Extract the (x, y) coordinate from the center of the cell holding the provided text.  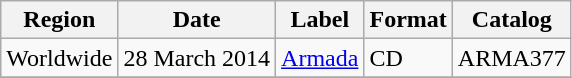
Label (320, 20)
ARMA377 (512, 58)
Region (60, 20)
Date (197, 20)
Worldwide (60, 58)
CD (408, 58)
28 March 2014 (197, 58)
Armada (320, 58)
Catalog (512, 20)
Format (408, 20)
